Scan for the cell matching the given text and deliver its (x, y) coordinate at center. 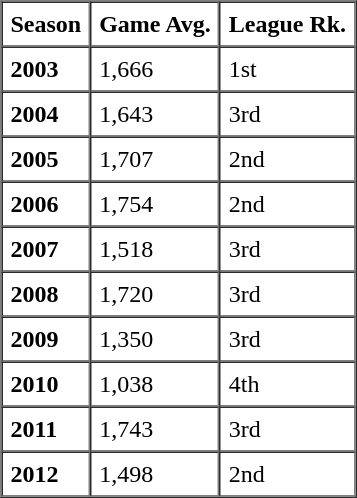
2006 (46, 204)
1,038 (155, 384)
1,707 (155, 158)
2007 (46, 248)
1,754 (155, 204)
2010 (46, 384)
1,720 (155, 294)
2008 (46, 294)
1,350 (155, 338)
2011 (46, 428)
4th (288, 384)
Season (46, 24)
1,498 (155, 474)
1,518 (155, 248)
2005 (46, 158)
2004 (46, 114)
2012 (46, 474)
1st (288, 68)
1,743 (155, 428)
2009 (46, 338)
2003 (46, 68)
1,666 (155, 68)
1,643 (155, 114)
League Rk. (288, 24)
Game Avg. (155, 24)
